Scan for the cell matching the given text and deliver its [x, y] coordinate at center. 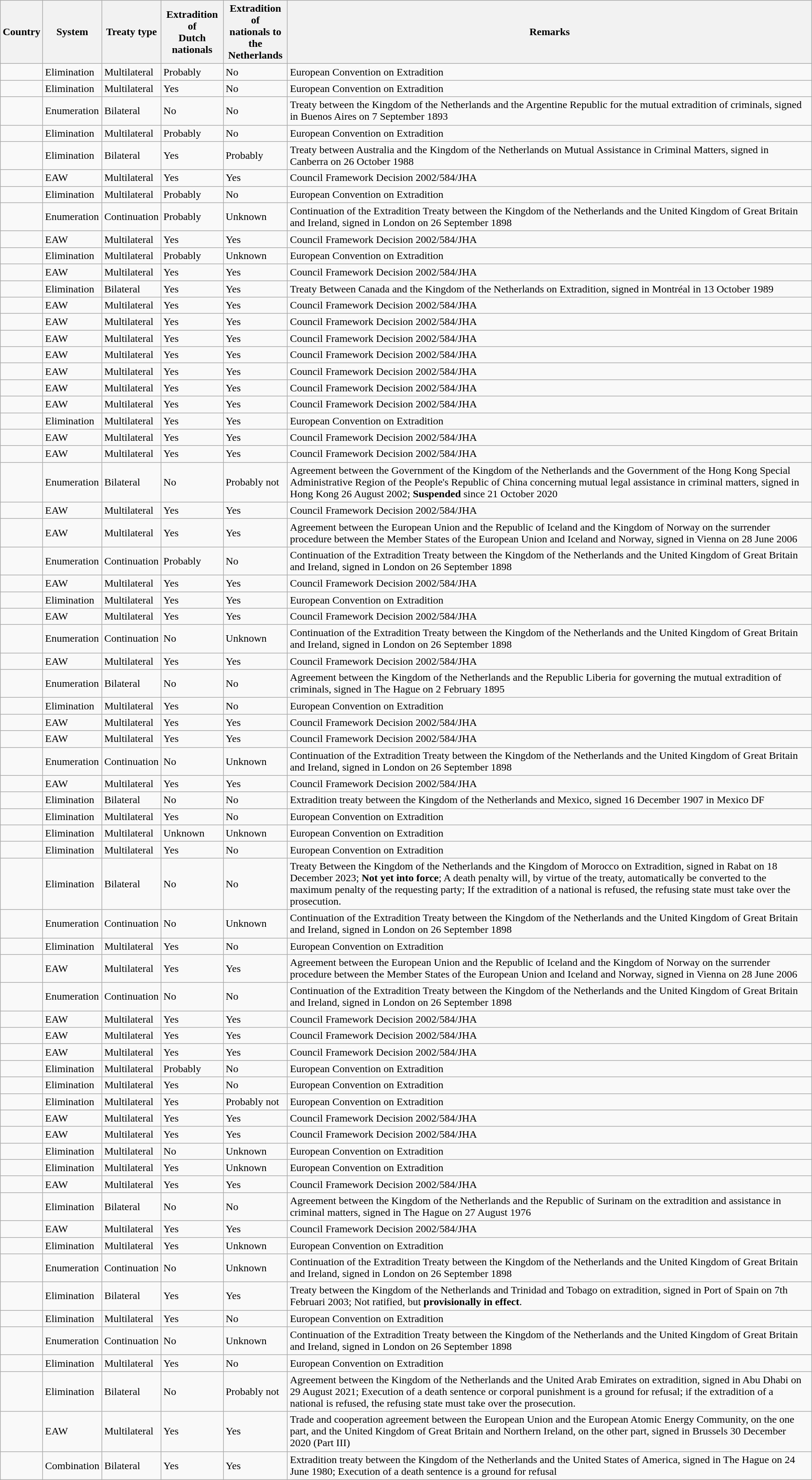
Extradition ofDutch nationals [192, 32]
Country [22, 32]
Remarks [550, 32]
Extradition ofnationals tothe Netherlands [255, 32]
Treaty type [131, 32]
Combination [72, 1466]
System [72, 32]
Extradition treaty between the Kingdom of the Netherlands and Mexico, signed 16 December 1907 in Mexico DF [550, 800]
Treaty Between Canada and the Kingdom of the Netherlands on Extradition, signed in Montréal in 13 October 1989 [550, 289]
Treaty between Australia and the Kingdom of the Netherlands on Mutual Assistance in Criminal Matters, signed in Canberra on 26 October 1988 [550, 155]
